Detect which cell encompasses the target text, then output its (x, y) center coordinate. 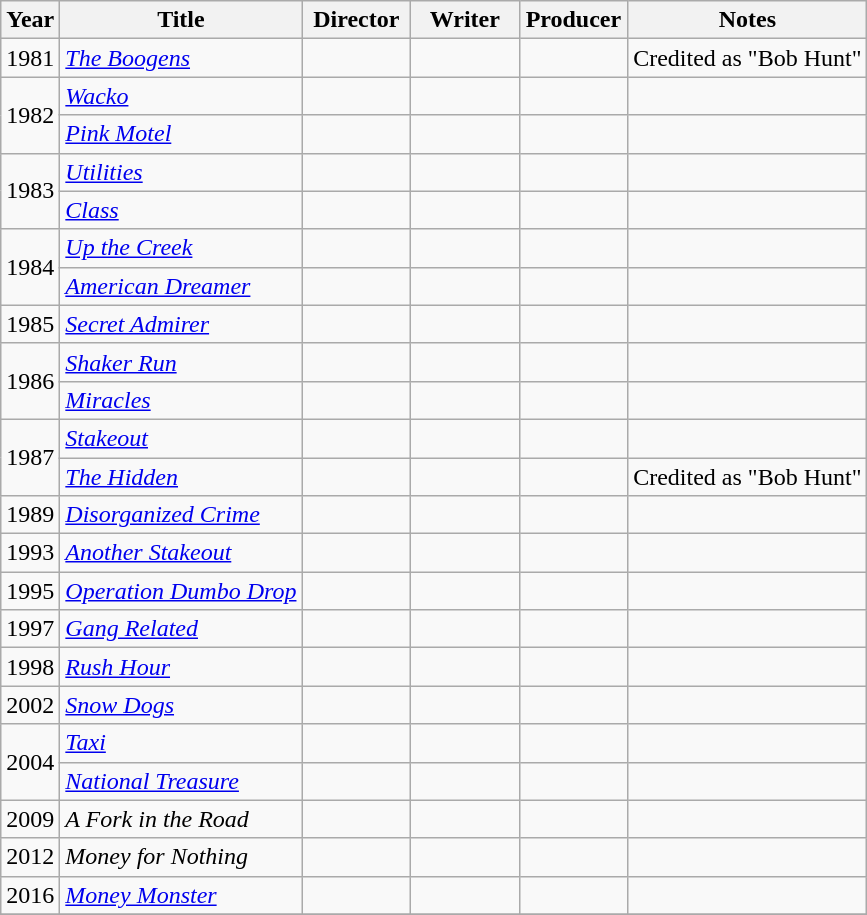
Year (30, 20)
1997 (30, 629)
Pink Motel (181, 134)
Class (181, 210)
Producer (574, 20)
Money Monster (181, 895)
Shaker Run (181, 362)
Operation Dumbo Drop (181, 591)
Stakeout (181, 438)
2002 (30, 705)
Utilities (181, 172)
National Treasure (181, 781)
Secret Admirer (181, 324)
Up the Creek (181, 248)
Notes (748, 20)
Title (181, 20)
Taxi (181, 743)
1982 (30, 115)
1984 (30, 267)
Miracles (181, 400)
A Fork in the Road (181, 819)
1983 (30, 191)
The Boogens (181, 58)
2012 (30, 857)
2004 (30, 762)
The Hidden (181, 477)
Wacko (181, 96)
1986 (30, 381)
American Dreamer (181, 286)
Gang Related (181, 629)
Snow Dogs (181, 705)
Disorganized Crime (181, 515)
1993 (30, 553)
Director (356, 20)
Another Stakeout (181, 553)
1989 (30, 515)
1995 (30, 591)
1998 (30, 667)
1981 (30, 58)
Writer (466, 20)
Rush Hour (181, 667)
1985 (30, 324)
Money for Nothing (181, 857)
2009 (30, 819)
1987 (30, 457)
2016 (30, 895)
